Locate the cell with the specified text and output its [X, Y] center coordinate. 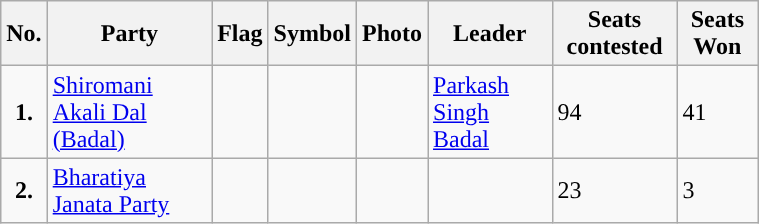
No. [24, 34]
Leader [490, 34]
Symbol [312, 34]
23 [614, 190]
Seats contested [614, 34]
Parkash Singh Badal [490, 112]
2. [24, 190]
Bharatiya Janata Party [129, 190]
3 [718, 190]
Shiromani Akali Dal (Badal) [129, 112]
Seats Won [718, 34]
Flag [240, 34]
94 [614, 112]
Photo [392, 34]
1. [24, 112]
Party [129, 34]
41 [718, 112]
